Return the [X, Y] coordinate for the center point of the cell that contains the specified text.  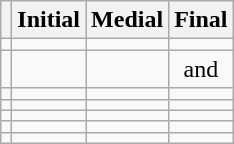
Final [201, 20]
and [201, 69]
Initial [49, 20]
Medial [128, 20]
